Provide the [x, y] coordinate of the cell's center where the given text is located.  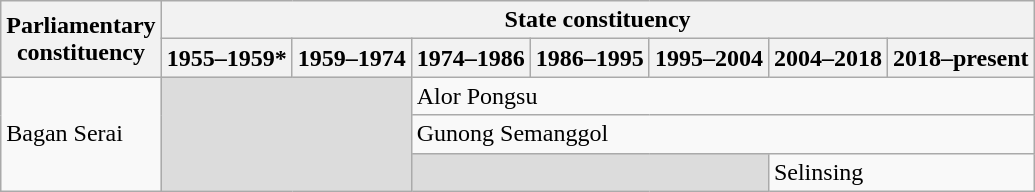
1955–1959* [226, 58]
Parliamentaryconstituency [81, 39]
2018–present [960, 58]
2004–2018 [828, 58]
1959–1974 [352, 58]
Bagan Serai [81, 134]
1974–1986 [470, 58]
State constituency [598, 20]
Gunong Semanggol [722, 134]
1995–2004 [708, 58]
Alor Pongsu [722, 96]
1986–1995 [590, 58]
Selinsing [901, 172]
